Locate the cell with the specified text and output its (x, y) center coordinate. 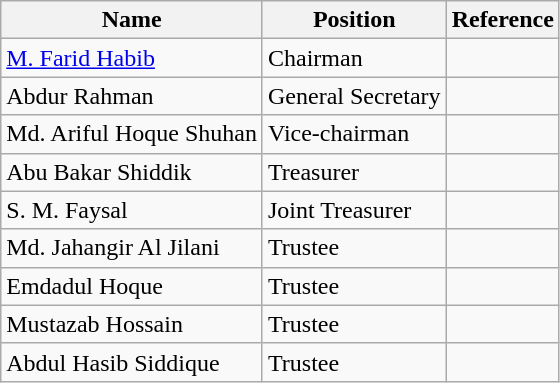
Joint Treasurer (354, 210)
M. Farid Habib (132, 58)
Reference (502, 20)
Md. Jahangir Al Jilani (132, 248)
Mustazab Hossain (132, 324)
Abdul Hasib Siddique (132, 362)
S. M. Faysal (132, 210)
Abdur Rahman (132, 96)
Treasurer (354, 172)
Position (354, 20)
Abu Bakar Shiddik (132, 172)
Chairman (354, 58)
Md. Ariful Hoque Shuhan (132, 134)
General Secretary (354, 96)
Vice-chairman (354, 134)
Emdadul Hoque (132, 286)
Name (132, 20)
